For the text-containing cell, return its midpoint in (X, Y) coordinate format. 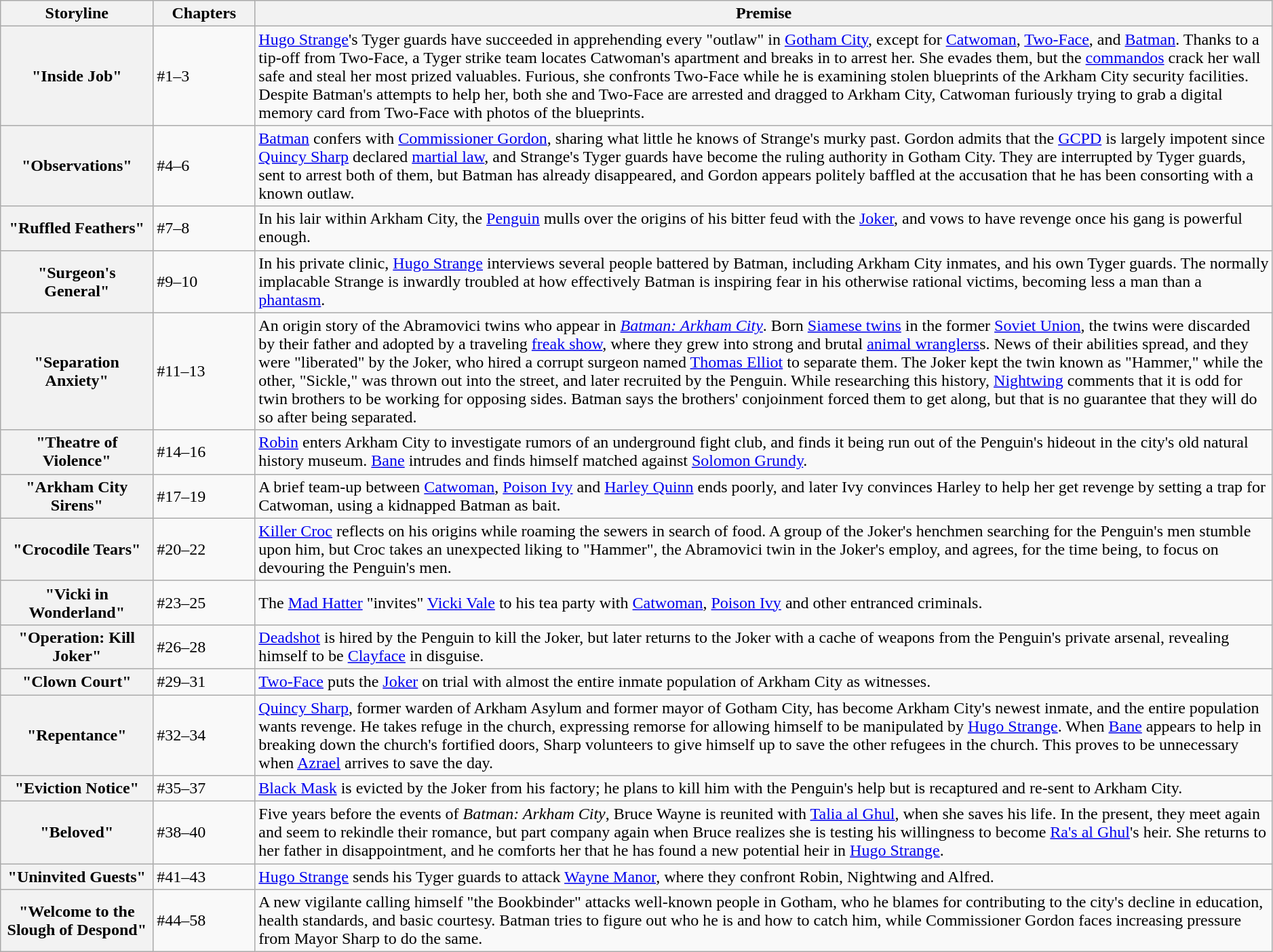
The Mad Hatter "invites" Vicki Vale to his tea party with Catwoman, Poison Ivy and other entranced criminals. (764, 602)
#23–25 (204, 602)
"Welcome to the Slough of Despond" (77, 921)
#44–58 (204, 921)
"Surgeon's General" (77, 281)
Chapters (204, 14)
#17–19 (204, 496)
"Arkham City Sirens" (77, 496)
"Theatre of Violence" (77, 452)
#32–34 (204, 735)
#14–16 (204, 452)
#29–31 (204, 681)
#11–13 (204, 372)
Black Mask is evicted by the Joker from his factory; he plans to kill him with the Penguin's help but is recaptured and re-sent to Arkham City. (764, 789)
#38–40 (204, 833)
#41–43 (204, 877)
"Beloved" (77, 833)
Two-Face puts the Joker on trial with almost the entire inmate population of Arkham City as witnesses. (764, 681)
#35–37 (204, 789)
"Eviction Notice" (77, 789)
"Uninvited Guests" (77, 877)
"Observations" (77, 165)
Hugo Strange sends his Tyger guards to attack Wayne Manor, where they confront Robin, Nightwing and Alfred. (764, 877)
"Operation: Kill Joker" (77, 647)
Premise (764, 14)
"Crocodile Tears" (77, 549)
"Clown Court" (77, 681)
"Inside Job" (77, 76)
"Ruffled Feathers" (77, 228)
#26–28 (204, 647)
#4–6 (204, 165)
#7–8 (204, 228)
#1–3 (204, 76)
#9–10 (204, 281)
"Vicki in Wonderland" (77, 602)
"Repentance" (77, 735)
"Separation Anxiety" (77, 372)
Storyline (77, 14)
#20–22 (204, 549)
